Determine the (x, y) coordinate at the center of the cell enclosing the given text.  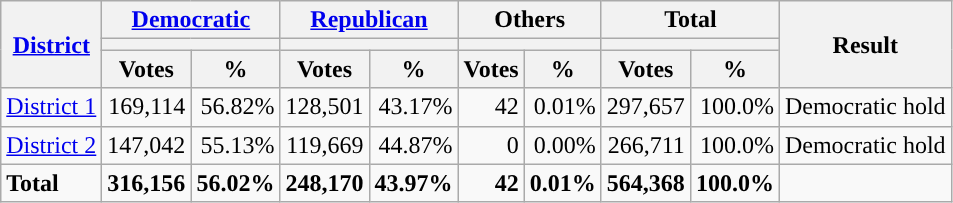
316,156 (146, 183)
Republican (369, 20)
297,657 (646, 107)
Others (530, 20)
0 (491, 145)
119,669 (324, 145)
248,170 (324, 183)
55.13% (236, 145)
56.82% (236, 107)
147,042 (146, 145)
43.97% (414, 183)
564,368 (646, 183)
District (52, 44)
Democratic (191, 20)
266,711 (646, 145)
43.17% (414, 107)
56.02% (236, 183)
169,114 (146, 107)
128,501 (324, 107)
District 2 (52, 145)
District 1 (52, 107)
Result (865, 44)
0.00% (562, 145)
44.87% (414, 145)
